Return the (x, y) coordinate for the center point of the cell that contains the specified text.  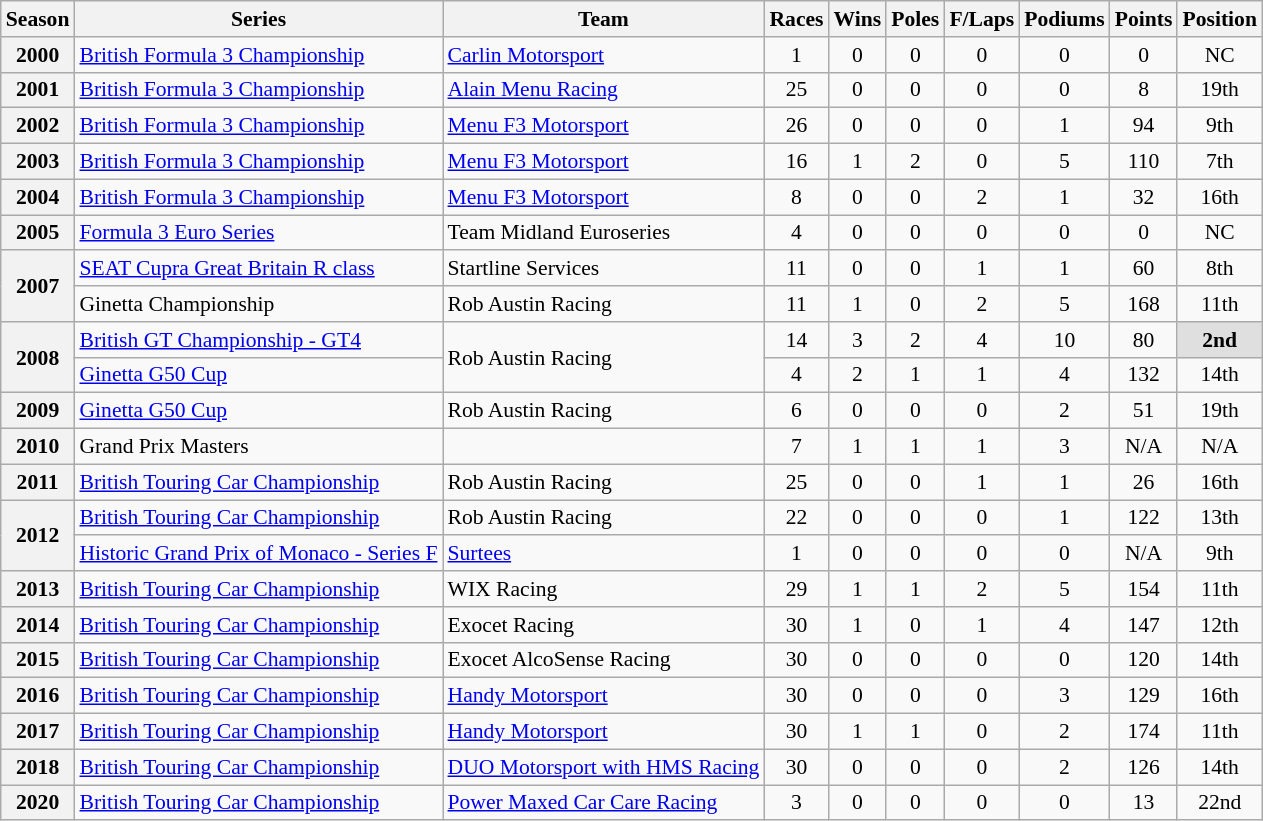
174 (1144, 732)
Series (258, 19)
Wins (858, 19)
2012 (38, 536)
13 (1144, 803)
2000 (38, 55)
51 (1144, 411)
British GT Championship - GT4 (258, 340)
2001 (38, 90)
7 (796, 447)
2003 (38, 162)
2018 (38, 767)
16 (796, 162)
60 (1144, 269)
Exocet Racing (603, 625)
Carlin Motorsport (603, 55)
154 (1144, 589)
120 (1144, 660)
14 (796, 340)
Alain Menu Racing (603, 90)
126 (1144, 767)
13th (1219, 518)
10 (1064, 340)
2005 (38, 233)
Formula 3 Euro Series (258, 233)
2007 (38, 286)
SEAT Cupra Great Britain R class (258, 269)
Team Midland Euroseries (603, 233)
29 (796, 589)
2016 (38, 696)
2014 (38, 625)
Position (1219, 19)
6 (796, 411)
168 (1144, 304)
Ginetta Championship (258, 304)
Historic Grand Prix of Monaco - Series F (258, 554)
132 (1144, 375)
Surtees (603, 554)
80 (1144, 340)
7th (1219, 162)
12th (1219, 625)
147 (1144, 625)
Exocet AlcoSense Racing (603, 660)
2004 (38, 197)
94 (1144, 126)
Races (796, 19)
122 (1144, 518)
2010 (38, 447)
129 (1144, 696)
Grand Prix Masters (258, 447)
2013 (38, 589)
Season (38, 19)
Poles (915, 19)
22nd (1219, 803)
2015 (38, 660)
2011 (38, 482)
2002 (38, 126)
Team (603, 19)
2009 (38, 411)
2020 (38, 803)
32 (1144, 197)
WIX Racing (603, 589)
F/Laps (982, 19)
2008 (38, 358)
8th (1219, 269)
110 (1144, 162)
DUO Motorsport with HMS Racing (603, 767)
Podiums (1064, 19)
2nd (1219, 340)
Points (1144, 19)
Power Maxed Car Care Racing (603, 803)
22 (796, 518)
Startline Services (603, 269)
2017 (38, 732)
